Provide the (x, y) coordinate of the cell's center where the given text is located.  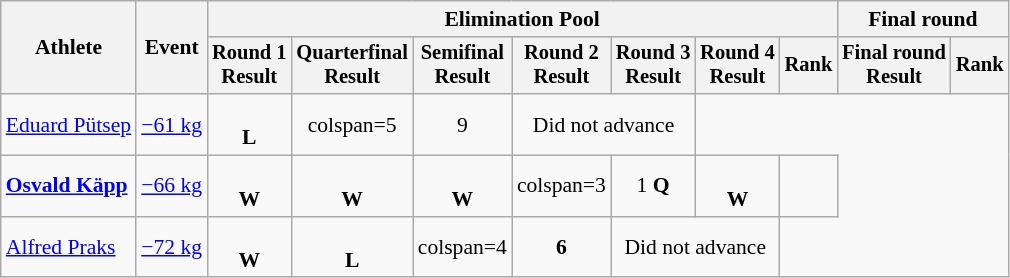
Final roundResult (894, 66)
colspan=5 (352, 124)
Round 4Result (737, 66)
−72 kg (172, 248)
Final round (922, 19)
9 (462, 124)
Elimination Pool (522, 19)
Eduard Pütsep (68, 124)
Round 2Result (562, 66)
QuarterfinalResult (352, 66)
Athlete (68, 48)
6 (562, 248)
−61 kg (172, 124)
1 Q (653, 186)
Round 1Result (249, 66)
Round 3Result (653, 66)
Alfred Praks (68, 248)
−66 kg (172, 186)
colspan=4 (462, 248)
SemifinalResult (462, 66)
Osvald Käpp (68, 186)
colspan=3 (562, 186)
Event (172, 48)
